Output the (x, y) coordinate of the center of the cell containing the given text.  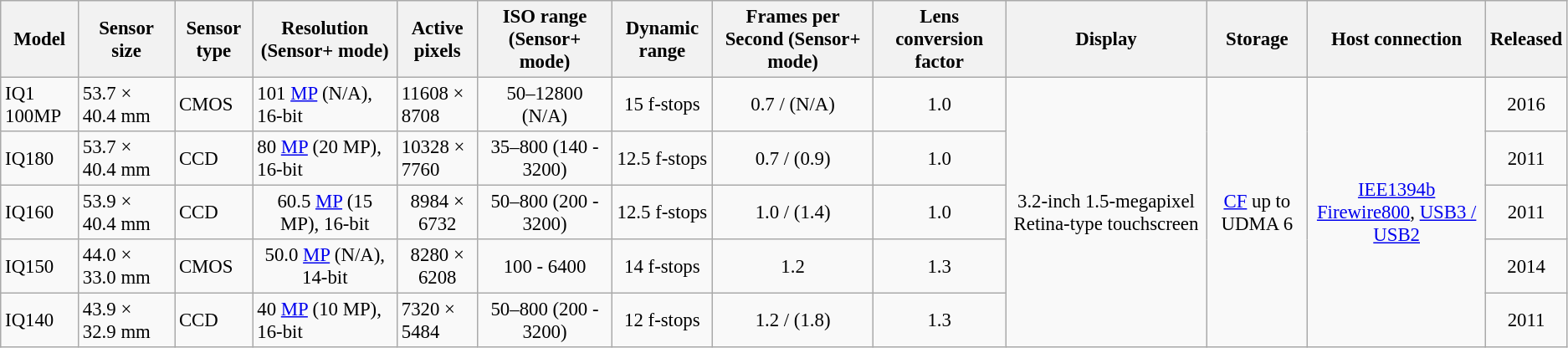
8280 × 6208 (438, 266)
Dynamic range (662, 39)
40 MP (10 MP), 16-bit (325, 321)
15 f-stops (662, 105)
Host connection (1397, 39)
2016 (1526, 105)
ISO range (Sensor+ mode) (545, 39)
Sensor size (127, 39)
10328 × 7760 (438, 159)
35–800 (140 - 3200) (545, 159)
1.0 / (1.4) (793, 212)
43.9 × 32.9 mm (127, 321)
Storage (1257, 39)
12 f-stops (662, 321)
50–12800 (N/A) (545, 105)
2014 (1526, 266)
IQ1 100MP (40, 105)
7320 × 5484 (438, 321)
IQ160 (40, 212)
8984 × 6732 (438, 212)
Frames per Second (Sensor+ mode) (793, 39)
Model (40, 39)
IQ150 (40, 266)
100 - 6400 (545, 266)
IEE1394b Firewire800, USB3 / USB2 (1397, 212)
14 f-stops (662, 266)
44.0 × 33.0 mm (127, 266)
IQ140 (40, 321)
Sensor type (214, 39)
1.2 / (1.8) (793, 321)
53.9 × 40.4 mm (127, 212)
Released (1526, 39)
IQ180 (40, 159)
Display (1106, 39)
50.0 MP (N/A), 14-bit (325, 266)
101 MP (N/A), 16-bit (325, 105)
Active pixels (438, 39)
60.5 MP (15 MP), 16-bit (325, 212)
Resolution (Sensor+ mode) (325, 39)
11608 × 8708 (438, 105)
0.7 / (N/A) (793, 105)
1.2 (793, 266)
80 MP (20 MP), 16-bit (325, 159)
Lens conversion factor (940, 39)
CF up to UDMA 6 (1257, 212)
0.7 / (0.9) (793, 159)
3.2-inch 1.5-megapixel Retina-type touchscreen (1106, 212)
